Return the (X, Y) coordinate for the center point of the cell that contains the specified text.  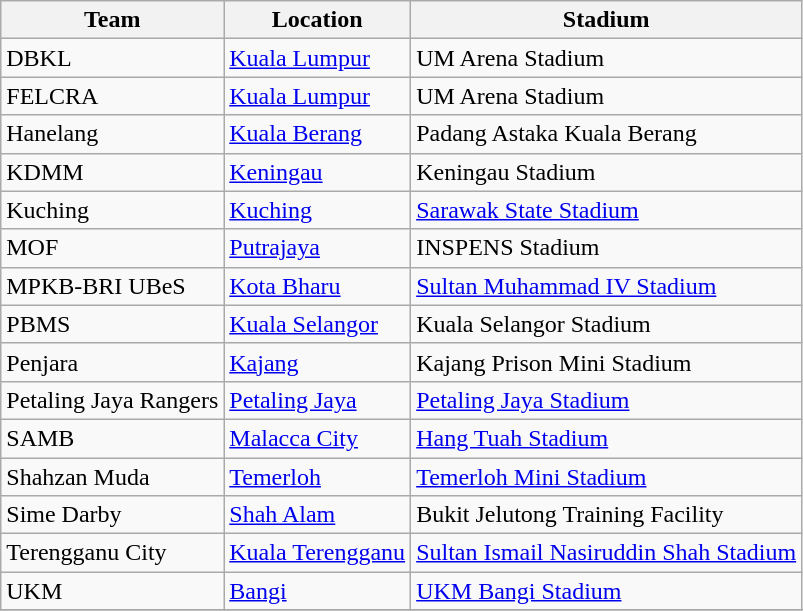
Shah Alam (318, 515)
Keningau (318, 172)
Kuala Berang (318, 134)
Team (112, 20)
Malacca City (318, 438)
Temerloh Mini Stadium (606, 477)
Sime Darby (112, 515)
SAMB (112, 438)
Kajang (318, 362)
Shahzan Muda (112, 477)
Padang Astaka Kuala Berang (606, 134)
MPKB-BRI UBeS (112, 286)
Kuala Selangor (318, 324)
Bangi (318, 591)
Temerloh (318, 477)
UKM (112, 591)
FELCRA (112, 96)
Petaling Jaya (318, 400)
MOF (112, 248)
Location (318, 20)
Sultan Ismail Nasiruddin Shah Stadium (606, 553)
PBMS (112, 324)
Petaling Jaya Rangers (112, 400)
Bukit Jelutong Training Facility (606, 515)
Hanelang (112, 134)
Sarawak State Stadium (606, 210)
UKM Bangi Stadium (606, 591)
Putrajaya (318, 248)
Penjara (112, 362)
Kajang Prison Mini Stadium (606, 362)
Hang Tuah Stadium (606, 438)
INSPENS Stadium (606, 248)
Terengganu City (112, 553)
Sultan Muhammad IV Stadium (606, 286)
Kuala Selangor Stadium (606, 324)
KDMM (112, 172)
Kota Bharu (318, 286)
Stadium (606, 20)
Keningau Stadium (606, 172)
DBKL (112, 58)
Kuala Terengganu (318, 553)
Petaling Jaya Stadium (606, 400)
